Pinpoint the cell where the given text exists, returning its [x, y] midpoint coordinate. 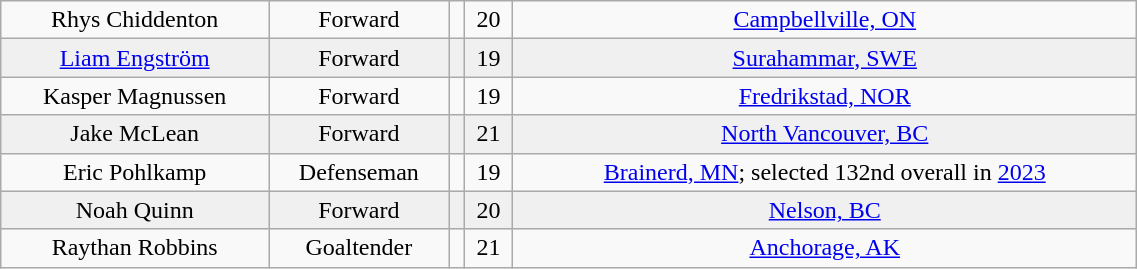
Brainerd, MN; selected 132nd overall in 2023 [825, 172]
Anchorage, AK [825, 248]
Eric Pohlkamp [135, 172]
Noah Quinn [135, 210]
Defenseman [360, 172]
Raythan Robbins [135, 248]
Liam Engström [135, 58]
Fredrikstad, NOR [825, 96]
Campbellville, ON [825, 20]
Goaltender [360, 248]
Kasper Magnussen [135, 96]
Jake McLean [135, 134]
Surahammar, SWE [825, 58]
Rhys Chiddenton [135, 20]
Nelson, BC [825, 210]
North Vancouver, BC [825, 134]
